Pinpoint the cell where the given text exists, returning its (x, y) midpoint coordinate. 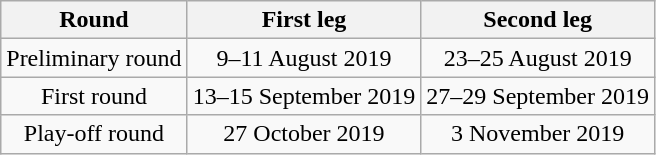
Second leg (538, 20)
23–25 August 2019 (538, 58)
First leg (304, 20)
9–11 August 2019 (304, 58)
Round (94, 20)
Preliminary round (94, 58)
Play-off round (94, 134)
First round (94, 96)
27 October 2019 (304, 134)
3 November 2019 (538, 134)
27–29 September 2019 (538, 96)
13–15 September 2019 (304, 96)
